Pinpoint the cell where the given text exists, returning its (x, y) midpoint coordinate. 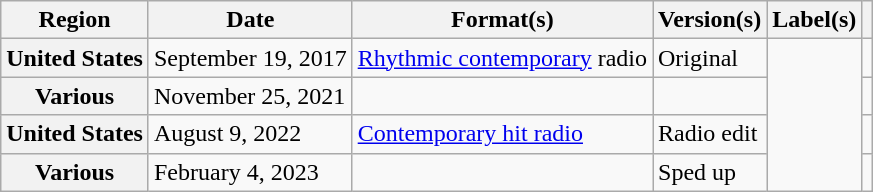
Contemporary hit radio (502, 134)
Version(s) (709, 20)
February 4, 2023 (250, 172)
Radio edit (709, 134)
Sped up (709, 172)
August 9, 2022 (250, 134)
November 25, 2021 (250, 96)
September 19, 2017 (250, 58)
Label(s) (814, 20)
Format(s) (502, 20)
Date (250, 20)
Rhythmic contemporary radio (502, 58)
Original (709, 58)
Region (75, 20)
